Provide the [X, Y] coordinate of the cell's center where the given text is located.  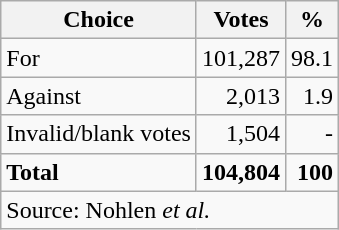
For [99, 58]
98.1 [312, 58]
Votes [240, 20]
Total [99, 172]
% [312, 20]
Invalid/blank votes [99, 134]
- [312, 134]
101,287 [240, 58]
100 [312, 172]
1,504 [240, 134]
104,804 [240, 172]
1.9 [312, 96]
2,013 [240, 96]
Against [99, 96]
Source: Nohlen et al. [170, 210]
Choice [99, 20]
